Capture the cell that displays the provided text and extract its (x, y) central coordinate. 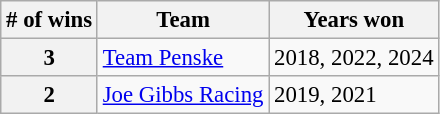
Years won (354, 20)
2019, 2021 (354, 95)
Joe Gibbs Racing (182, 95)
Team (182, 20)
2 (50, 95)
# of wins (50, 20)
2018, 2022, 2024 (354, 58)
Team Penske (182, 58)
3 (50, 58)
